Capture the cell that displays the provided text and extract its (x, y) central coordinate. 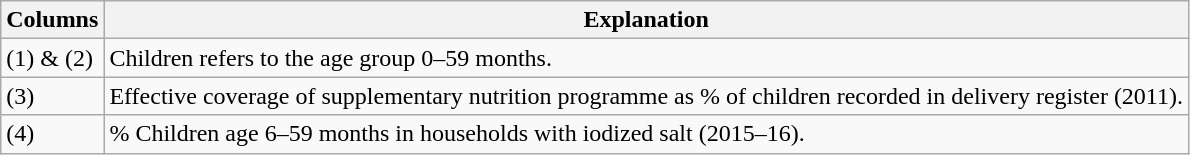
Children refers to the age group 0–59 months. (646, 58)
(3) (52, 96)
Effective coverage of supplementary nutrition programme as % of children recorded in delivery register (2011). (646, 96)
(4) (52, 134)
Columns (52, 20)
(1) & (2) (52, 58)
Explanation (646, 20)
% Children age 6–59 months in households with iodized salt (2015–16). (646, 134)
